Determine the (X, Y) coordinate at the center of the cell enclosing the given text.  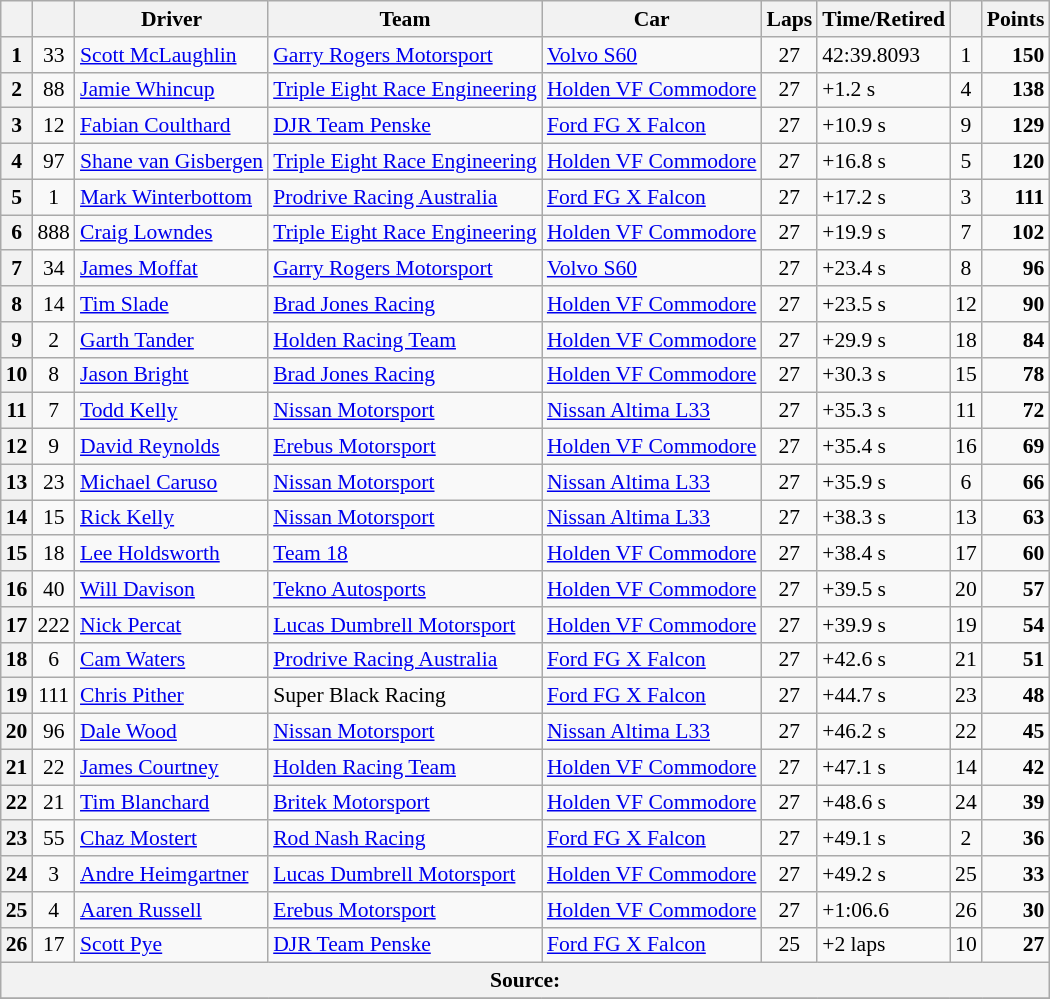
42:39.8093 (884, 55)
78 (1016, 375)
Points (1016, 19)
Time/Retired (884, 19)
222 (54, 625)
150 (1016, 55)
Rod Nash Racing (405, 839)
+16.8 s (884, 162)
Chaz Mostert (172, 839)
Team (405, 19)
30 (1016, 910)
129 (1016, 126)
Garth Tander (172, 340)
90 (1016, 304)
Michael Caruso (172, 482)
David Reynolds (172, 447)
57 (1016, 589)
60 (1016, 554)
Team 18 (405, 554)
69 (1016, 447)
Tim Slade (172, 304)
Todd Kelly (172, 411)
Scott Pye (172, 945)
Aaren Russell (172, 910)
88 (54, 90)
James Moffat (172, 269)
Will Davison (172, 589)
888 (54, 233)
Source: (526, 981)
39 (1016, 803)
42 (1016, 767)
Andre Heimgartner (172, 874)
Shane van Gisbergen (172, 162)
+23.5 s (884, 304)
+39.5 s (884, 589)
Car (652, 19)
Tekno Autosports (405, 589)
+35.4 s (884, 447)
Dale Wood (172, 732)
+44.7 s (884, 696)
84 (1016, 340)
54 (1016, 625)
34 (54, 269)
45 (1016, 732)
+38.3 s (884, 518)
+29.9 s (884, 340)
+35.9 s (884, 482)
James Courtney (172, 767)
+1:06.6 (884, 910)
+10.9 s (884, 126)
Rick Kelly (172, 518)
Cam Waters (172, 660)
+39.9 s (884, 625)
+47.1 s (884, 767)
+35.3 s (884, 411)
40 (54, 589)
Super Black Racing (405, 696)
63 (1016, 518)
+49.1 s (884, 839)
66 (1016, 482)
+48.6 s (884, 803)
+23.4 s (884, 269)
Mark Winterbottom (172, 197)
Jason Bright (172, 375)
+30.3 s (884, 375)
Driver (172, 19)
+19.9 s (884, 233)
+2 laps (884, 945)
55 (54, 839)
120 (1016, 162)
36 (1016, 839)
+42.6 s (884, 660)
Jamie Whincup (172, 90)
102 (1016, 233)
Laps (789, 19)
Fabian Coulthard (172, 126)
Lee Holdsworth (172, 554)
+17.2 s (884, 197)
Chris Pither (172, 696)
Britek Motorsport (405, 803)
97 (54, 162)
+1.2 s (884, 90)
72 (1016, 411)
138 (1016, 90)
51 (1016, 660)
Craig Lowndes (172, 233)
+49.2 s (884, 874)
Tim Blanchard (172, 803)
+46.2 s (884, 732)
48 (1016, 696)
Scott McLaughlin (172, 55)
Nick Percat (172, 625)
+38.4 s (884, 554)
